For the text-containing cell, return its midpoint in [X, Y] coordinate format. 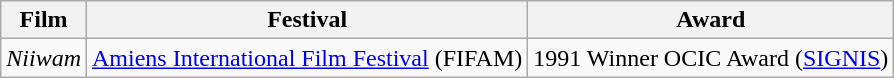
Festival [308, 20]
Award [711, 20]
1991 Winner OCIC Award (SIGNIS) [711, 58]
Film [44, 20]
Niiwam [44, 58]
Amiens International Film Festival (FIFAM) [308, 58]
